Return [X, Y] of the center of cell containing provided text 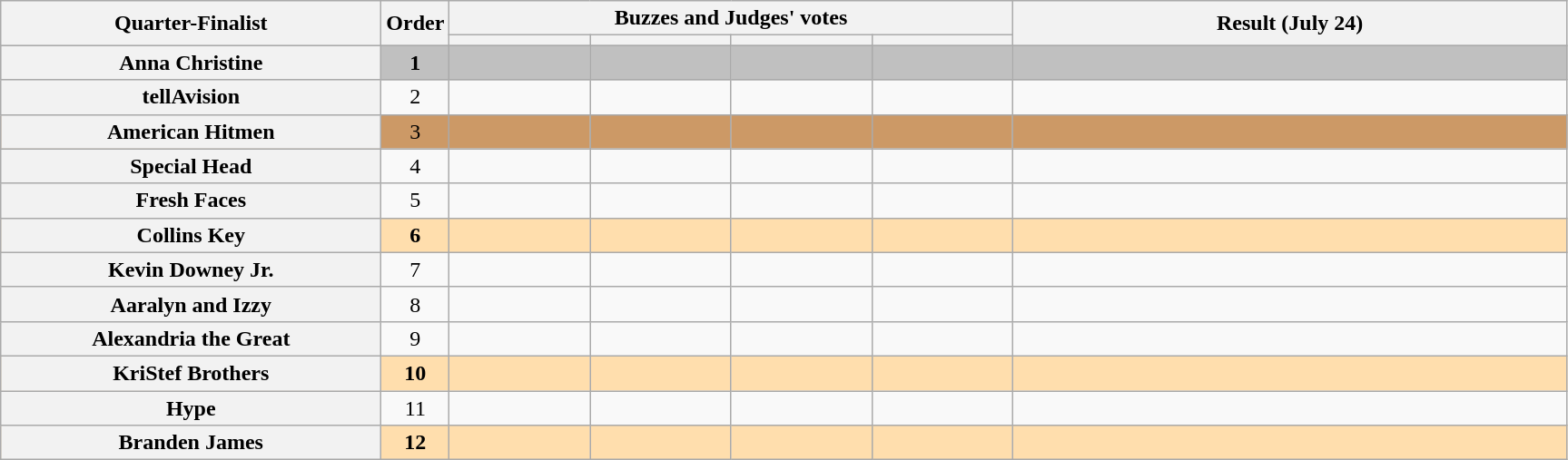
12 [416, 443]
Fresh Faces [191, 201]
8 [416, 304]
tellAvision [191, 97]
7 [416, 269]
Alexandria the Great [191, 338]
Quarter-Finalist [191, 24]
Branden James [191, 443]
Hype [191, 407]
6 [416, 235]
American Hitmen [191, 132]
3 [416, 132]
2 [416, 97]
Special Head [191, 166]
4 [416, 166]
1 [416, 63]
Result (July 24) [1289, 24]
Anna Christine [191, 63]
9 [416, 338]
5 [416, 201]
Kevin Downey Jr. [191, 269]
Buzzes and Judges' votes [731, 18]
KriStef Brothers [191, 373]
11 [416, 407]
Order [416, 24]
Collins Key [191, 235]
10 [416, 373]
Aaralyn and Izzy [191, 304]
